Locate the cell with the specified text and output its [x, y] center coordinate. 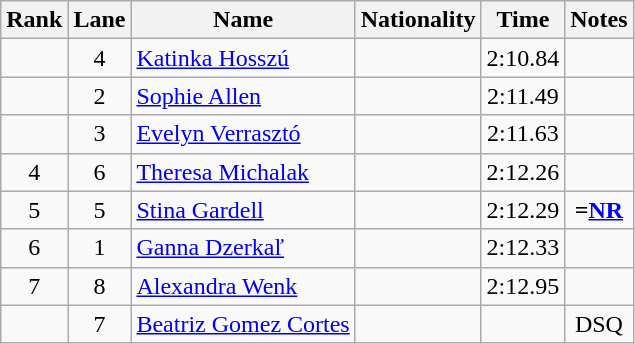
Time [523, 20]
2:11.63 [523, 134]
Katinka Hosszú [243, 58]
=NR [599, 210]
Stina Gardell [243, 210]
Notes [599, 20]
Evelyn Verrasztó [243, 134]
2:10.84 [523, 58]
2 [100, 96]
Sophie Allen [243, 96]
DSQ [599, 324]
1 [100, 248]
2:12.95 [523, 286]
2:12.33 [523, 248]
Ganna Dzerkaľ [243, 248]
Rank [34, 20]
2:11.49 [523, 96]
2:12.26 [523, 172]
Nationality [418, 20]
Alexandra Wenk [243, 286]
8 [100, 286]
3 [100, 134]
2:12.29 [523, 210]
Theresa Michalak [243, 172]
Lane [100, 20]
Name [243, 20]
Beatriz Gomez Cortes [243, 324]
